Provide the [X, Y] coordinate of the cell's center where the given text is located.  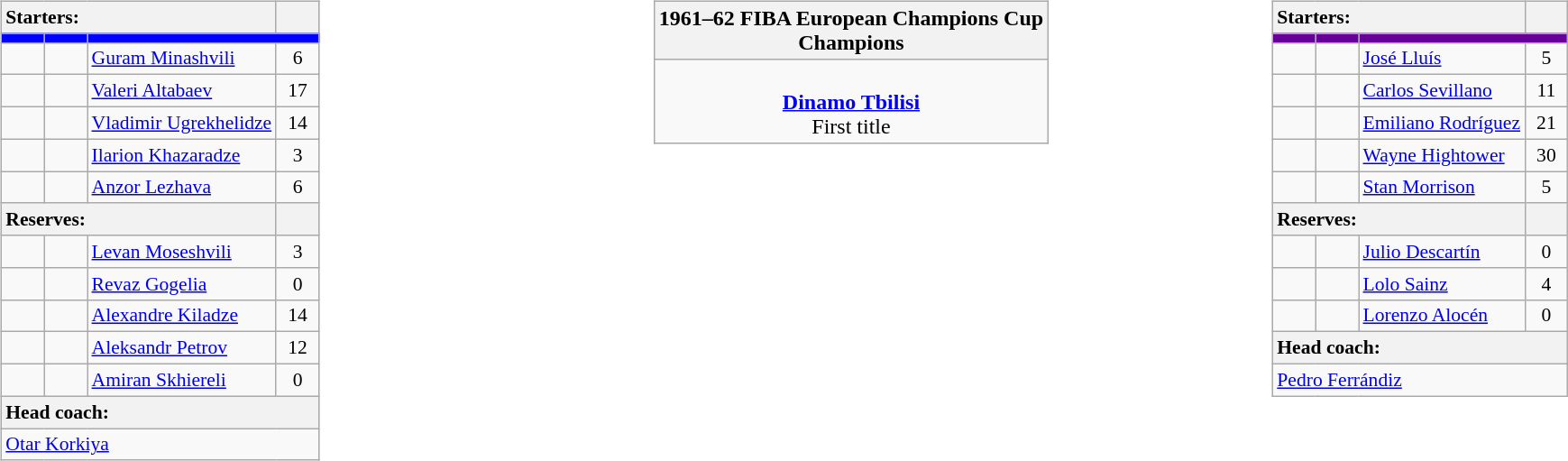
Dinamo TbilisiFirst title [851, 101]
Levan Moseshvili [181, 252]
José Lluís [1441, 59]
Anzor Lezhava [181, 188]
Valeri Altabaev [181, 91]
Wayne Hightower [1441, 155]
Amiran Skhiereli [181, 380]
21 [1546, 123]
12 [298, 348]
4 [1546, 283]
17 [298, 91]
Guram Minashvili [181, 59]
Lorenzo Alocén [1441, 316]
Otar Korkiya [160, 444]
Vladimir Ugrekhelidze [181, 123]
Carlos Sevillano [1441, 91]
30 [1546, 155]
Stan Morrison [1441, 188]
Pedro Ferrándiz [1419, 380]
Ilarion Khazaradze [181, 155]
Revaz Gogelia [181, 283]
Lolo Sainz [1441, 283]
1961–62 FIBA European Champions Cup Champions [851, 31]
Emiliano Rodríguez [1441, 123]
Julio Descartín [1441, 252]
11 [1546, 91]
Aleksandr Petrov [181, 348]
Alexandre Kiladze [181, 316]
